Detect which cell encompasses the target text, then output its [X, Y] center coordinate. 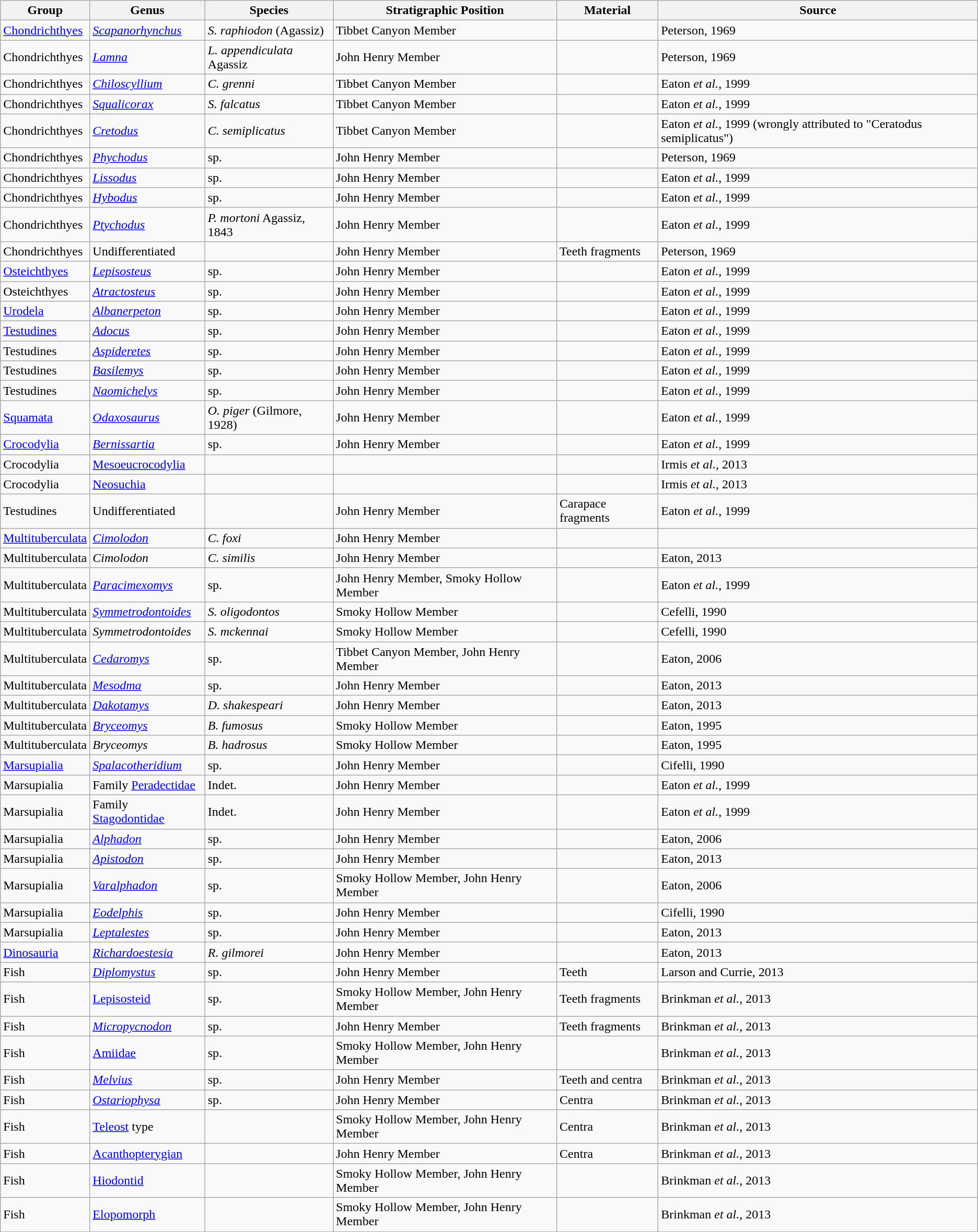
Richardoestesia [147, 952]
Species [269, 10]
Material [608, 10]
O. piger (Gilmore, 1928) [269, 418]
Family Stagodontidae [147, 812]
Atractosteus [147, 291]
Odaxosaurus [147, 418]
Albanerpeton [147, 311]
C. semiplicatus [269, 131]
Adocus [147, 331]
Genus [147, 10]
Acanthopterygian [147, 1154]
Paracimexomys [147, 585]
Teleost type [147, 1127]
L. appendiculata Agassiz [269, 57]
Leptalestes [147, 932]
Amiidae [147, 1053]
D. shakespeari [269, 706]
Spalacotheridium [147, 765]
Dakotamys [147, 706]
R. gilmorei [269, 952]
Stratigraphic Position [445, 10]
Hiodontid [147, 1180]
S. oligodontos [269, 612]
C. grenni [269, 84]
Apistodon [147, 859]
Tibbet Canyon Member, John Henry Member [445, 658]
Ptychodus [147, 225]
Lepisosteid [147, 999]
Group [45, 10]
Lamna [147, 57]
Family Peradectidae [147, 785]
S. mckennai [269, 631]
Lepisosteus [147, 271]
Squamata [45, 418]
Phychodus [147, 158]
Bernissartia [147, 444]
Scapanorhynchus [147, 30]
Ostariophysa [147, 1100]
Chiloscyllium [147, 84]
S. raphiodon (Agassiz) [269, 30]
Basilemys [147, 371]
P. mortoni Agassiz, 1843 [269, 225]
Lissodus [147, 178]
Larson and Currie, 2013 [818, 972]
Aspideretes [147, 351]
Naomichelys [147, 391]
Elopomorph [147, 1215]
Cretodus [147, 131]
John Henry Member, Smoky Hollow Member [445, 585]
C. similis [269, 558]
Mesodma [147, 686]
B. fumosus [269, 725]
Dinosauria [45, 952]
Eodelphis [147, 912]
Urodela [45, 311]
C. foxi [269, 538]
Melvius [147, 1080]
Eaton et al., 1999 (wrongly attributed to "Ceratodus semiplicatus") [818, 131]
Varalphadon [147, 886]
S. falcatus [269, 104]
Carapace fragments [608, 511]
Squalicorax [147, 104]
Alphadon [147, 839]
Source [818, 10]
Hybodus [147, 197]
Teeth [608, 972]
Neosuchia [147, 484]
B. hadrosus [269, 745]
Micropycnodon [147, 1026]
Mesoeucrocodylia [147, 464]
Cedaromys [147, 658]
Teeth and centra [608, 1080]
Diplomystus [147, 972]
